Identify which cell holds the provided text, then report its [x, y] central coordinate. 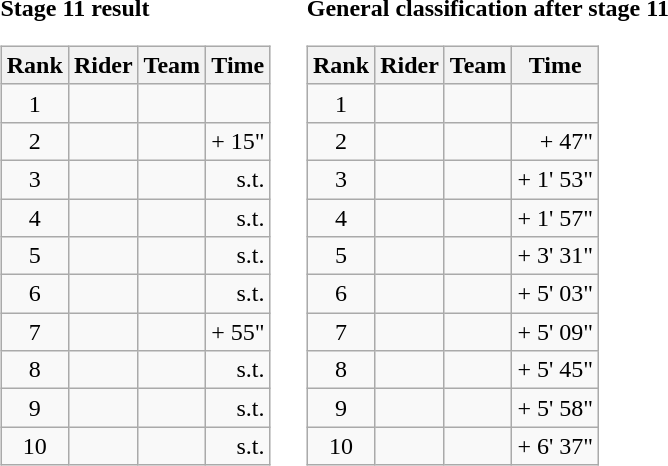
+ 5' 45" [556, 370]
+ 55" [238, 332]
+ 3' 31" [556, 256]
+ 5' 58" [556, 408]
+ 15" [238, 141]
+ 1' 57" [556, 217]
+ 5' 09" [556, 332]
+ 47" [556, 141]
+ 5' 03" [556, 294]
+ 6' 37" [556, 446]
+ 1' 53" [556, 179]
